Find where the given text appears and provide that cell's center as (x, y) coordinate. 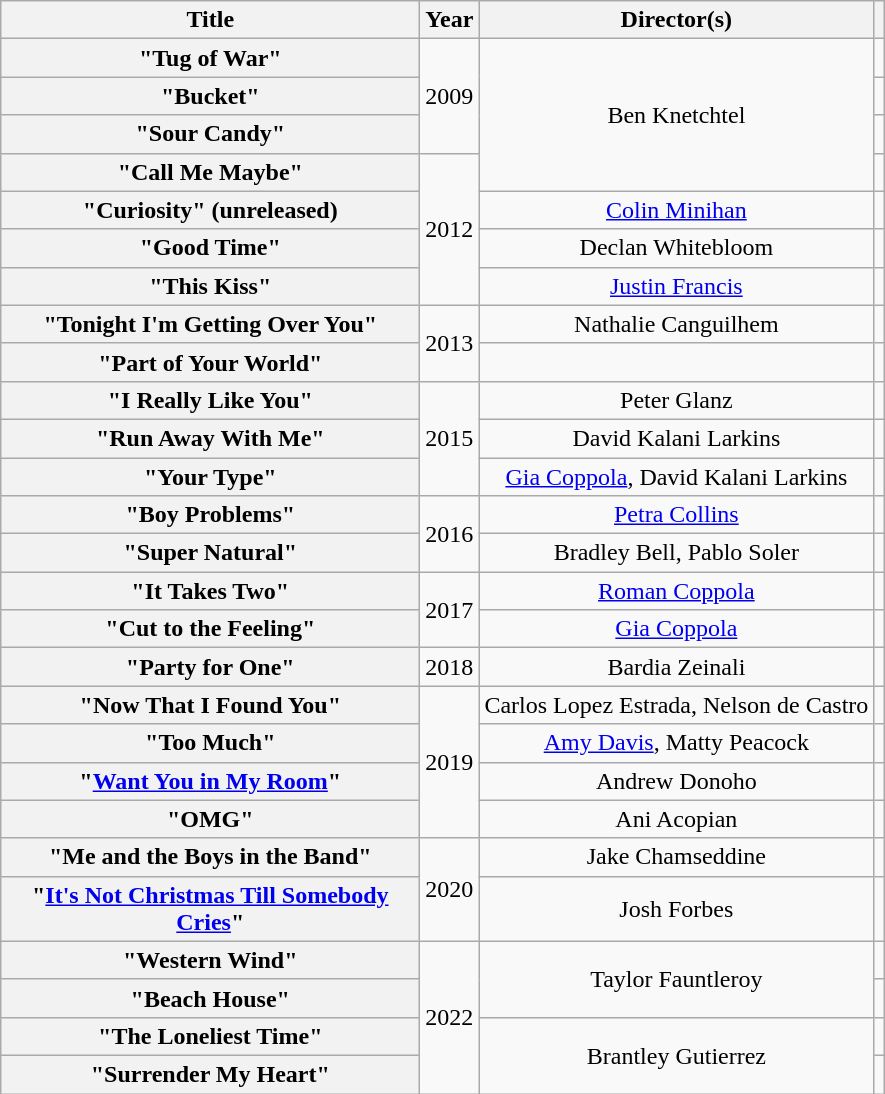
David Kalani Larkins (676, 438)
Bradley Bell, Pablo Soler (676, 553)
"Surrender My Heart" (210, 1074)
Ben Knetchtel (676, 115)
"It's Not Christmas Till Somebody Cries" (210, 908)
2020 (450, 890)
Ani Acopian (676, 819)
"Boy Problems" (210, 515)
"Sour Candy" (210, 134)
"Bucket" (210, 96)
"Super Natural" (210, 553)
"Party for One" (210, 667)
"Now That I Found You" (210, 705)
"Me and the Boys in the Band" (210, 857)
Year (450, 20)
Roman Coppola (676, 591)
"Your Type" (210, 477)
"This Kiss" (210, 286)
Nathalie Canguilhem (676, 324)
2017 (450, 610)
"The Loneliest Time" (210, 1036)
"OMG" (210, 819)
Amy Davis, Matty Peacock (676, 743)
Justin Francis (676, 286)
Gia Coppola, David Kalani Larkins (676, 477)
"I Really Like You" (210, 400)
Petra Collins (676, 515)
2018 (450, 667)
Gia Coppola (676, 629)
"Beach House" (210, 998)
"Run Away With Me" (210, 438)
2009 (450, 96)
Carlos Lopez Estrada, Nelson de Castro (676, 705)
Colin Minihan (676, 210)
"It Takes Two" (210, 591)
Title (210, 20)
Andrew Donoho (676, 781)
Taylor Fauntleroy (676, 979)
"Good Time" (210, 248)
"Too Much" (210, 743)
2012 (450, 229)
"Tonight I'm Getting Over You" (210, 324)
"Western Wind" (210, 960)
"Part of Your World" (210, 362)
Declan Whitebloom (676, 248)
Jake Chamseddine (676, 857)
"Tug of War" (210, 58)
"Call Me Maybe" (210, 172)
Brantley Gutierrez (676, 1055)
2013 (450, 343)
2015 (450, 438)
2019 (450, 762)
"Cut to the Feeling" (210, 629)
Director(s) (676, 20)
Bardia Zeinali (676, 667)
"Curiosity" (unreleased) (210, 210)
2016 (450, 534)
Peter Glanz (676, 400)
2022 (450, 1017)
"Want You in My Room" (210, 781)
Josh Forbes (676, 908)
